For the text-containing cell, return its midpoint in (x, y) coordinate format. 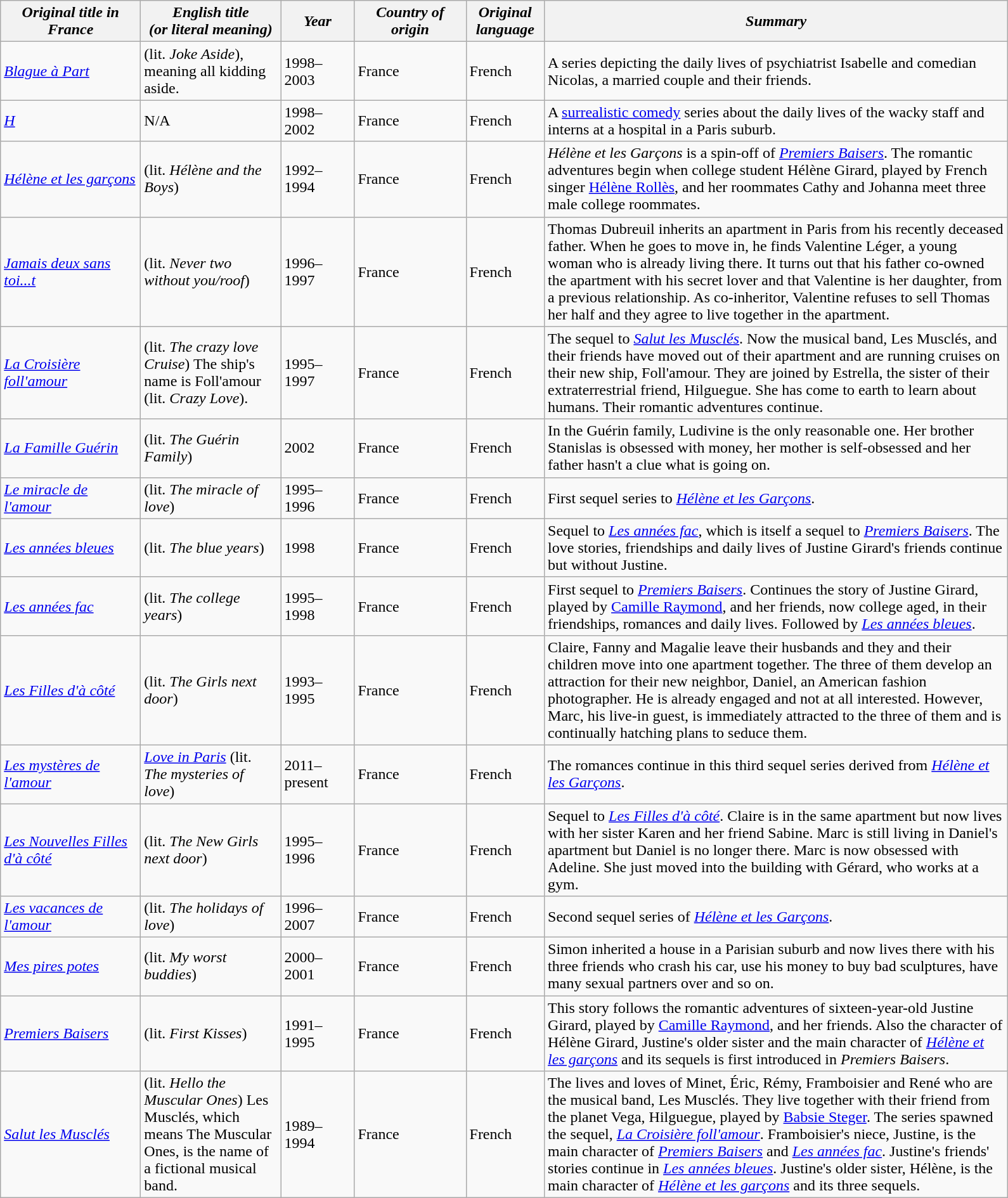
(lit. My worst buddies) (210, 967)
N/A (210, 120)
Les années bleues (71, 548)
1998 (318, 548)
(lit. Never two without you/roof) (210, 271)
(lit. The Guérin Family) (210, 448)
(lit. First Kisses) (210, 1033)
Summary (776, 22)
H (71, 120)
Hélène et les garçons (71, 179)
1995–1997 (318, 373)
1998–2003 (318, 71)
1991–1995 (318, 1033)
(lit. The Girls next door) (210, 690)
(lit. The New Girls next door) (210, 850)
Country of origin (410, 22)
A series depicting the daily lives of psychiatrist Isabelle and comedian Nicolas, a married couple and their friends. (776, 71)
1998–2002 (318, 120)
(lit. Hello the Muscular Ones) Les Musclés, which means The Muscular Ones, is the name of a fictional musical band. (210, 1135)
First sequel series to Hélène et les Garçons. (776, 498)
The romances continue in this third sequel series derived from Hélène et les Garçons. (776, 774)
(lit. The holidays of love) (210, 917)
Les années fac (71, 606)
(lit. The miracle of love) (210, 498)
2000–2001 (318, 967)
(lit. The college years) (210, 606)
1989–1994 (318, 1135)
Salut les Musclés (71, 1135)
1996–2007 (318, 917)
La Croisière foll'amour (71, 373)
1996–1997 (318, 271)
1992–1994 (318, 179)
1995–1998 (318, 606)
Les Nouvelles Filles d'à côté (71, 850)
English title(or literal meaning) (210, 22)
Premiers Baisers (71, 1033)
Original title in France (71, 22)
Le miracle de l'amour (71, 498)
Year (318, 22)
Les vacances de l'amour (71, 917)
Original language (505, 22)
A surrealistic comedy series about the daily lives of the wacky staff and interns at a hospital in a Paris suburb. (776, 120)
Les mystères de l'amour (71, 774)
(lit. The crazy love Cruise) The ship's name is Foll'amour (lit. Crazy Love). (210, 373)
La Famille Guérin (71, 448)
2002 (318, 448)
(lit. Hélène and the Boys) (210, 179)
Jamais deux sans toi...t (71, 271)
Blague à Part (71, 71)
(lit. Joke Aside), meaning all kidding aside. (210, 71)
(lit. The blue years) (210, 548)
Les Filles d'à côté (71, 690)
1993–1995 (318, 690)
2011–present (318, 774)
Love in Paris (lit. The mysteries of love) (210, 774)
Second sequel series of Hélène et les Garçons. (776, 917)
Mes pires potes (71, 967)
